Provide the [X, Y] coordinate of the cell's center where the given text is located.  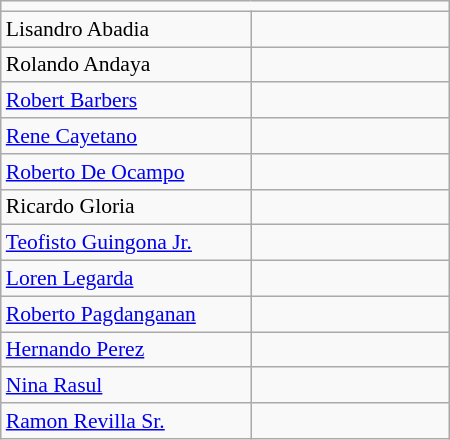
Nina Rasul [126, 386]
Roberto De Ocampo [126, 172]
Rolando Andaya [126, 65]
Teofisto Guingona Jr. [126, 243]
Loren Legarda [126, 279]
Lisandro Abadia [126, 29]
Hernando Perez [126, 350]
Robert Barbers [126, 101]
Ricardo Gloria [126, 207]
Roberto Pagdanganan [126, 314]
Rene Cayetano [126, 136]
Ramon Revilla Sr. [126, 421]
